Output the (X, Y) coordinate of the center of the cell containing the given text.  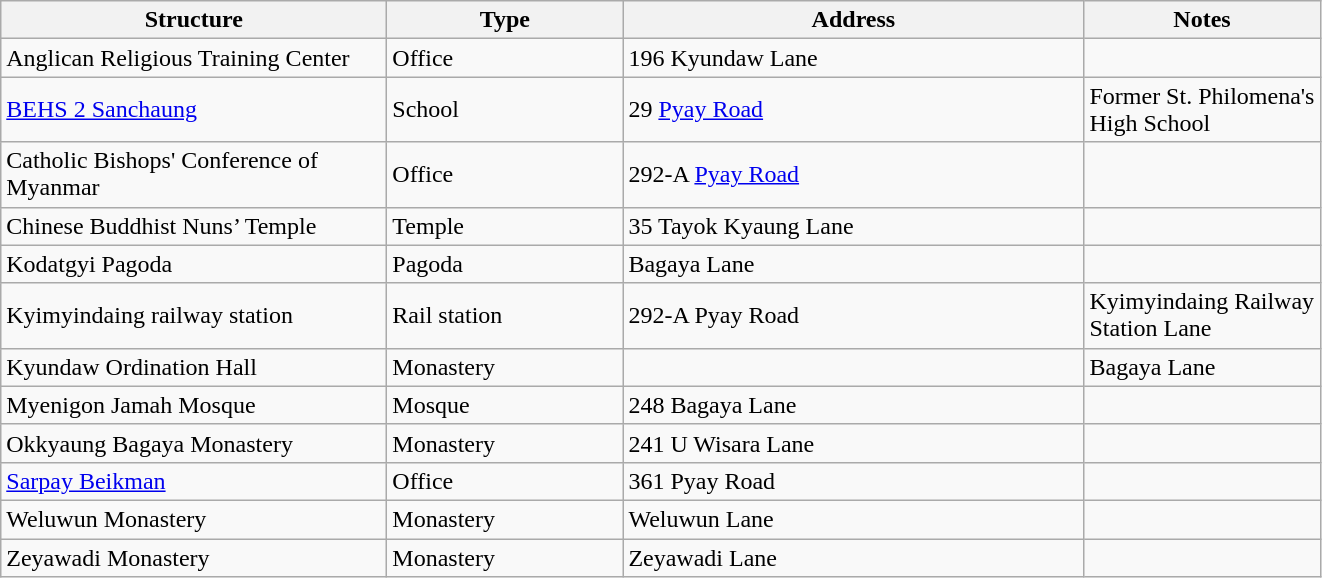
Chinese Buddhist Nuns’ Temple (194, 226)
Rail station (505, 316)
Zeyawadi Monastery (194, 557)
Mosque (505, 405)
Catholic Bishops' Conference of Myanmar (194, 174)
361 Pyay Road (854, 481)
Okkyaung Bagaya Monastery (194, 443)
Myenigon Jamah Mosque (194, 405)
BEHS 2 Sanchaung (194, 110)
Weluwun Monastery (194, 519)
29 Pyay Road (854, 110)
Kyundaw Ordination Hall (194, 367)
Sarpay Beikman (194, 481)
35 Tayok Kyaung Lane (854, 226)
Kodatgyi Pagoda (194, 264)
School (505, 110)
Former St. Philomena's High School (1202, 110)
Structure (194, 20)
Temple (505, 226)
Zeyawadi Lane (854, 557)
Anglican Religious Training Center (194, 58)
Kyimyindaing Railway Station Lane (1202, 316)
241 U Wisara Lane (854, 443)
Notes (1202, 20)
196 Kyundaw Lane (854, 58)
Weluwun Lane (854, 519)
Type (505, 20)
Kyimyindaing railway station (194, 316)
Pagoda (505, 264)
248 Bagaya Lane (854, 405)
Address (854, 20)
